For the text-containing cell, return its midpoint in [X, Y] coordinate format. 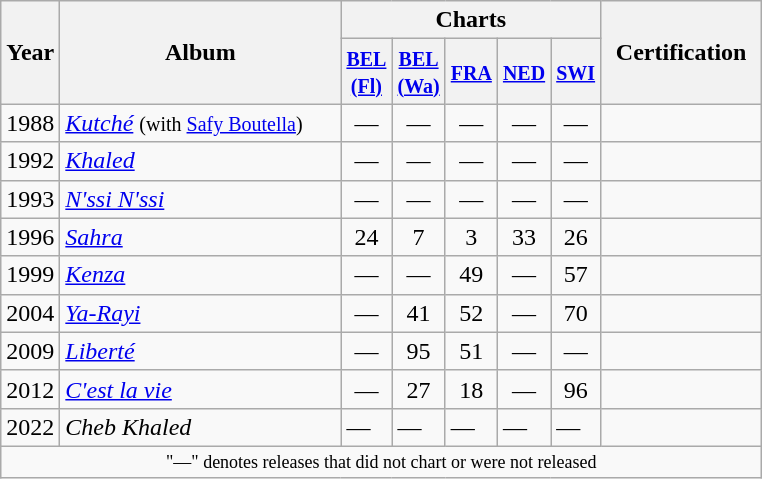
Liberté [200, 351]
33 [524, 237]
C'est la vie [200, 389]
95 [418, 351]
Charts [471, 20]
Sahra [200, 237]
SWI [576, 72]
1993 [30, 199]
Certification [682, 52]
1999 [30, 275]
1992 [30, 161]
1996 [30, 237]
Ya-Rayi [200, 313]
49 [471, 275]
2004 [30, 313]
N'ssi N'ssi [200, 199]
"—" denotes releases that did not chart or were not released [382, 462]
1988 [30, 123]
Kutché (with Safy Boutella) [200, 123]
2022 [30, 427]
24 [366, 237]
Year [30, 52]
26 [576, 237]
96 [576, 389]
27 [418, 389]
57 [576, 275]
7 [418, 237]
52 [471, 313]
2012 [30, 389]
BEL(Wa) [418, 72]
NED [524, 72]
51 [471, 351]
70 [576, 313]
2009 [30, 351]
BEL(Fl) [366, 72]
Kenza [200, 275]
Khaled [200, 161]
18 [471, 389]
41 [418, 313]
3 [471, 237]
FRA [471, 72]
Album [200, 52]
Cheb Khaled [200, 427]
